Identify which cell holds the provided text, then report its (x, y) central coordinate. 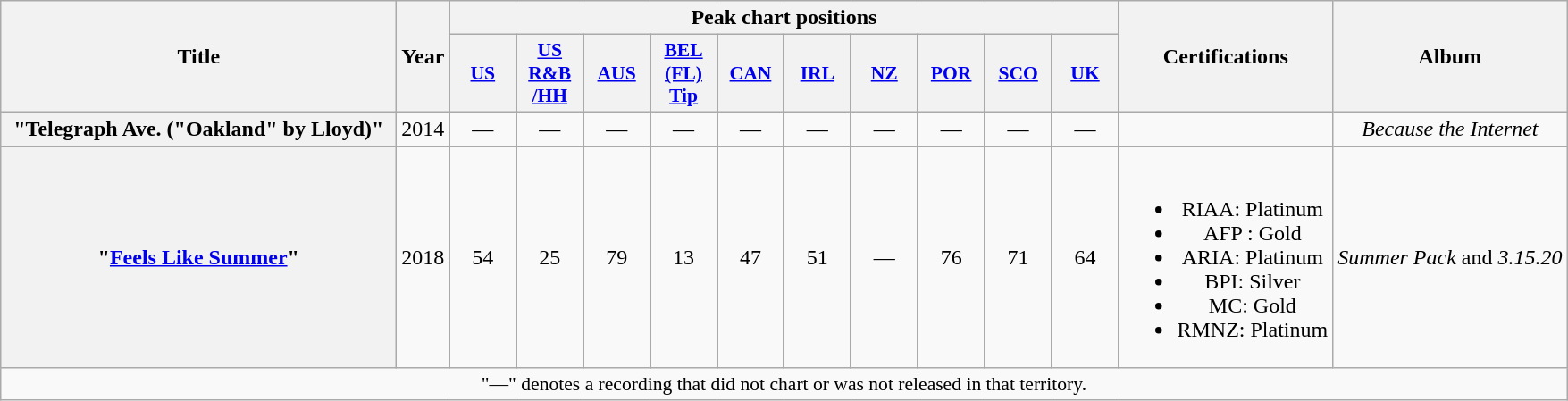
76 (951, 257)
Year (423, 57)
NZ (885, 73)
51 (817, 257)
Album (1450, 57)
BEL(FL)Tip (684, 73)
Because the Internet (1450, 129)
54 (482, 257)
"—" denotes a recording that did not chart or was not released in that territory. (784, 384)
Title (198, 57)
Certifications (1226, 57)
64 (1085, 257)
79 (616, 257)
13 (684, 257)
47 (750, 257)
RIAA: PlatinumAFP : GoldARIA: PlatinumBPI: SilverMC: GoldRMNZ: Platinum (1226, 257)
CAN (750, 73)
UK (1085, 73)
USR&B/HH (550, 73)
AUS (616, 73)
IRL (817, 73)
US (482, 73)
71 (1019, 257)
2014 (423, 129)
SCO (1019, 73)
"Telegraph Ave. ("Oakland" by Lloyd)" (198, 129)
Summer Pack and 3.15.20 (1450, 257)
POR (951, 73)
2018 (423, 257)
25 (550, 257)
Peak chart positions (784, 18)
"Feels Like Summer" (198, 257)
